Provide the (x, y) coordinate of the cell's center where the given text is located.  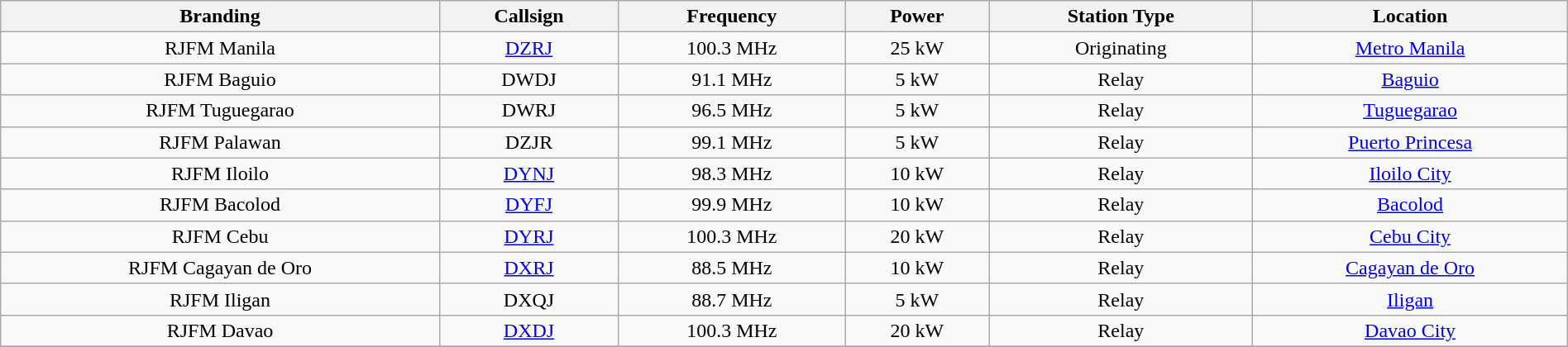
RJFM Manila (220, 48)
DYRJ (528, 236)
Power (917, 17)
Cagayan de Oro (1410, 268)
RJFM Bacolod (220, 205)
25 kW (917, 48)
98.3 MHz (732, 173)
Frequency (732, 17)
DYFJ (528, 205)
DZRJ (528, 48)
RJFM Iloilo (220, 173)
Station Type (1121, 17)
DWDJ (528, 79)
96.5 MHz (732, 111)
88.5 MHz (732, 268)
Metro Manila (1410, 48)
RJFM Cebu (220, 236)
99.1 MHz (732, 142)
DYNJ (528, 173)
Callsign (528, 17)
DXQJ (528, 299)
RJFM Cagayan de Oro (220, 268)
RJFM Iligan (220, 299)
Branding (220, 17)
Davao City (1410, 330)
Cebu City (1410, 236)
Bacolod (1410, 205)
DWRJ (528, 111)
91.1 MHz (732, 79)
DXDJ (528, 330)
DZJR (528, 142)
Tuguegarao (1410, 111)
RJFM Baguio (220, 79)
Iloilo City (1410, 173)
88.7 MHz (732, 299)
DXRJ (528, 268)
RJFM Davao (220, 330)
Originating (1121, 48)
RJFM Tuguegarao (220, 111)
Baguio (1410, 79)
RJFM Palawan (220, 142)
Iligan (1410, 299)
Location (1410, 17)
Puerto Princesa (1410, 142)
99.9 MHz (732, 205)
